Detect which cell encompasses the target text, then output its [X, Y] center coordinate. 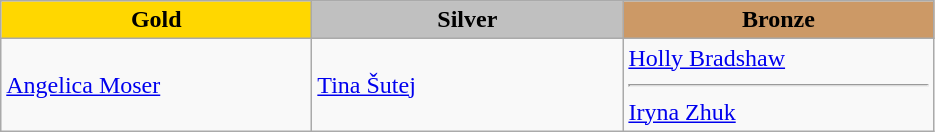
Angelica Moser [156, 85]
Silver [468, 20]
Bronze [778, 20]
Gold [156, 20]
Holly BradshawIryna Zhuk [778, 85]
Tina Šutej [468, 85]
